From the cell containing the given text, extract its center point as [x, y] coordinate. 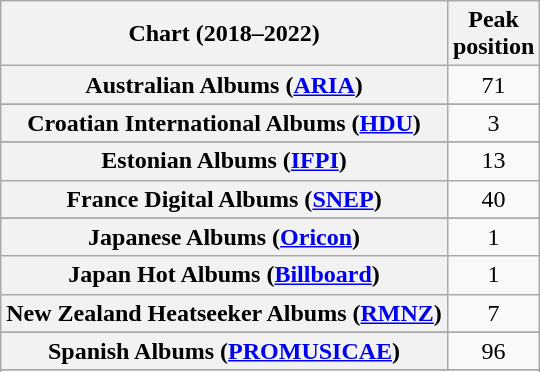
Croatian International Albums (HDU) [224, 123]
Australian Albums (ARIA) [224, 85]
France Digital Albums (SNEP) [224, 199]
Estonian Albums (IFPI) [224, 161]
New Zealand Heatseeker Albums (RMNZ) [224, 313]
3 [493, 123]
Peak position [493, 34]
71 [493, 85]
13 [493, 161]
Chart (2018–2022) [224, 34]
Spanish Albums (PROMUSICAE) [224, 351]
7 [493, 313]
96 [493, 351]
Japan Hot Albums (Billboard) [224, 275]
Japanese Albums (Oricon) [224, 237]
40 [493, 199]
